Locate the cell with the specified text and output its (X, Y) center coordinate. 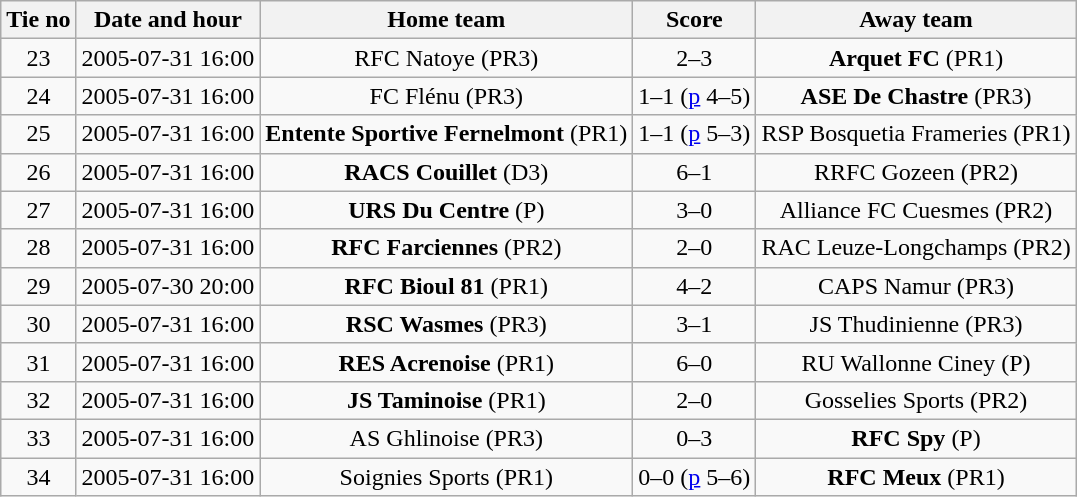
Soignies Sports (PR1) (446, 477)
AS Ghlinoise (PR3) (446, 438)
RFC Bioul 81 (PR1) (446, 286)
JS Thudinienne (PR3) (916, 324)
Date and hour (168, 20)
Alliance FC Cuesmes (PR2) (916, 210)
RU Wallonne Ciney (P) (916, 362)
3–1 (694, 324)
1–1 (p 5–3) (694, 134)
URS Du Centre (P) (446, 210)
27 (38, 210)
0–3 (694, 438)
28 (38, 248)
Entente Sportive Fernelmont (PR1) (446, 134)
Arquet FC (PR1) (916, 58)
30 (38, 324)
0–0 (p 5–6) (694, 477)
RAC Leuze-Longchamps (PR2) (916, 248)
32 (38, 400)
1–1 (p 4–5) (694, 96)
Gosselies Sports (PR2) (916, 400)
4–2 (694, 286)
34 (38, 477)
FC Flénu (PR3) (446, 96)
RFC Farciennes (PR2) (446, 248)
Tie no (38, 20)
RRFC Gozeen (PR2) (916, 172)
29 (38, 286)
RFC Spy (P) (916, 438)
6–1 (694, 172)
31 (38, 362)
6–0 (694, 362)
JS Taminoise (PR1) (446, 400)
23 (38, 58)
25 (38, 134)
2005-07-30 20:00 (168, 286)
33 (38, 438)
26 (38, 172)
RFC Natoye (PR3) (446, 58)
CAPS Namur (PR3) (916, 286)
RES Acrenoise (PR1) (446, 362)
Score (694, 20)
24 (38, 96)
RFC Meux (PR1) (916, 477)
Home team (446, 20)
Away team (916, 20)
RSP Bosquetia Frameries (PR1) (916, 134)
ASE De Chastre (PR3) (916, 96)
RSC Wasmes (PR3) (446, 324)
2–3 (694, 58)
RACS Couillet (D3) (446, 172)
3–0 (694, 210)
